Pinpoint the cell where the given text exists, returning its (X, Y) midpoint coordinate. 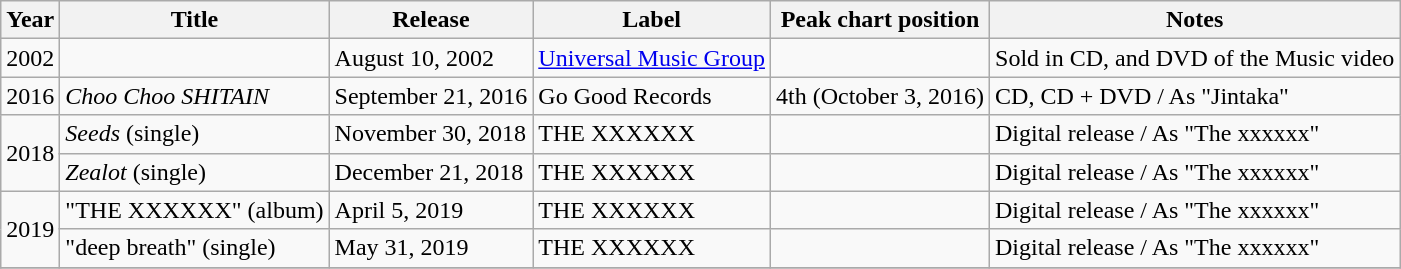
4th (October 3, 2016) (880, 96)
Notes (1195, 20)
Zealot (single) (194, 172)
2016 (30, 96)
Go Good Records (652, 96)
2019 (30, 229)
Choo Choo SHITAIN (194, 96)
"deep breath" (single) (194, 248)
"THE XXXXXX" (album) (194, 210)
CD, CD + DVD / As "Jintaka" (1195, 96)
May 31, 2019 (431, 248)
Release (431, 20)
September 21, 2016 (431, 96)
November 30, 2018 (431, 134)
2018 (30, 153)
Sold in CD, and DVD of the Music video (1195, 58)
2002 (30, 58)
Year (30, 20)
Peak chart position (880, 20)
Title (194, 20)
Universal Music Group (652, 58)
Label (652, 20)
April 5, 2019 (431, 210)
December 21, 2018 (431, 172)
Seeds (single) (194, 134)
August 10, 2002 (431, 58)
